Determine the (x, y) coordinate at the center of the cell enclosing the given text.  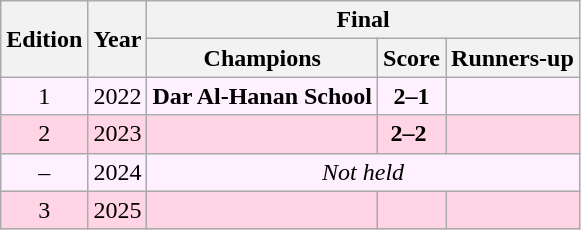
Year (118, 39)
2 (44, 134)
2022 (118, 96)
2–1 (412, 96)
Dar Al-Hanan School (262, 96)
1 (44, 96)
Champions (262, 58)
2025 (118, 210)
2–2 (412, 134)
2024 (118, 172)
Final (363, 20)
Score (412, 58)
3 (44, 210)
Not held (363, 172)
Edition (44, 39)
– (44, 172)
Runners-up (513, 58)
2023 (118, 134)
